Locate the cell with the specified text and output its (x, y) center coordinate. 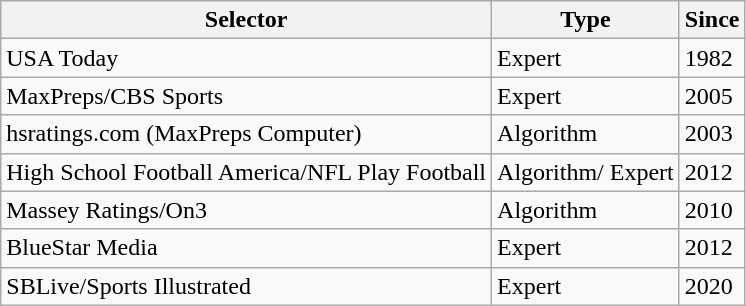
hsratings.com (MaxPreps Computer) (246, 134)
SBLive/Sports Illustrated (246, 286)
Selector (246, 20)
BlueStar Media (246, 248)
MaxPreps/CBS Sports (246, 96)
USA Today (246, 58)
2003 (712, 134)
1982 (712, 58)
Algorithm/ Expert (586, 172)
2010 (712, 210)
Type (586, 20)
High School Football America/NFL Play Football (246, 172)
2005 (712, 96)
Massey Ratings/On3 (246, 210)
2020 (712, 286)
Since (712, 20)
